Extract the [x, y] coordinate from the center of the cell holding the provided text.  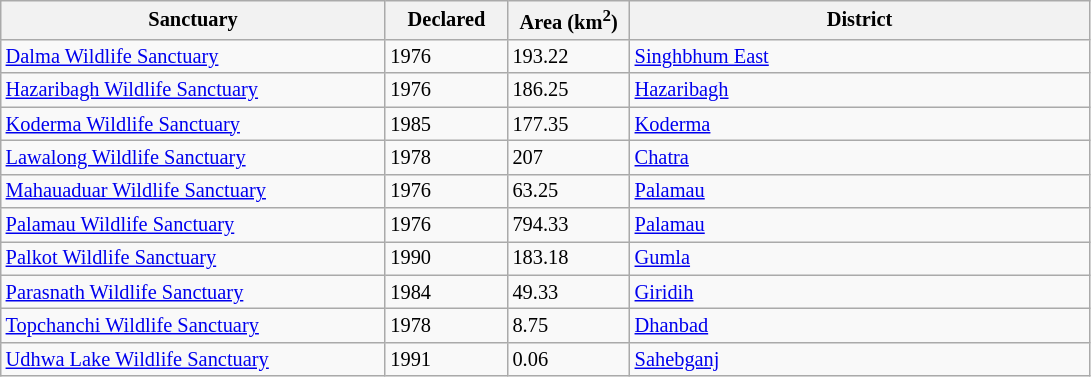
Mahauaduar Wildlife Sanctuary [194, 191]
Topchanchi Wildlife Sanctuary [194, 326]
193.22 [569, 56]
Udhwa Lake Wildlife Sanctuary [194, 359]
District [860, 20]
Declared [446, 20]
49.33 [569, 292]
1991 [446, 359]
Lawalong Wildlife Sanctuary [194, 157]
Hazaribagh Wildlife Sanctuary [194, 90]
Chatra [860, 157]
Dhanbad [860, 326]
Giridih [860, 292]
0.06 [569, 359]
207 [569, 157]
Dalma Wildlife Sanctuary [194, 56]
183.18 [569, 258]
Sahebganj [860, 359]
1990 [446, 258]
1984 [446, 292]
8.75 [569, 326]
Gumla [860, 258]
Palamau Wildlife Sanctuary [194, 225]
Sanctuary [194, 20]
Singhbhum East [860, 56]
794.33 [569, 225]
Koderma Wildlife Sanctuary [194, 124]
63.25 [569, 191]
Palkot Wildlife Sanctuary [194, 258]
Parasnath Wildlife Sanctuary [194, 292]
186.25 [569, 90]
Hazaribagh [860, 90]
Area (km2) [569, 20]
1985 [446, 124]
177.35 [569, 124]
Koderma [860, 124]
